Extract the (X, Y) coordinate from the center of the cell holding the provided text.  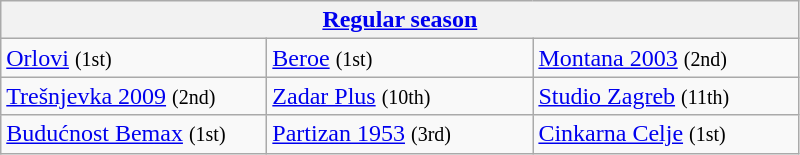
Trešnjevka 2009 (2nd) (134, 96)
Partizan 1953 (3rd) (400, 134)
Studio Zagreb (11th) (666, 96)
Orlovi (1st) (134, 58)
Regular season (400, 20)
Montana 2003 (2nd) (666, 58)
Cinkarna Celje (1st) (666, 134)
Zadar Plus (10th) (400, 96)
Beroe (1st) (400, 58)
Budućnost Bemax (1st) (134, 134)
